Return [X, Y] of the center of cell containing provided text 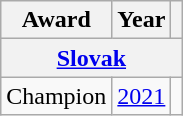
Award [56, 20]
Year [142, 20]
Slovak [92, 58]
2021 [142, 96]
Champion [56, 96]
